Identify which cell holds the provided text, then report its (X, Y) central coordinate. 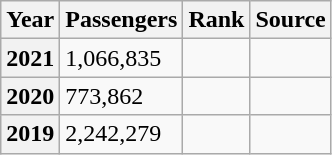
Source (290, 20)
2021 (30, 58)
2,242,279 (122, 134)
1,066,835 (122, 58)
Year (30, 20)
2019 (30, 134)
Rank (216, 20)
Passengers (122, 20)
773,862 (122, 96)
2020 (30, 96)
